Pinpoint the cell where the given text exists, returning its [X, Y] midpoint coordinate. 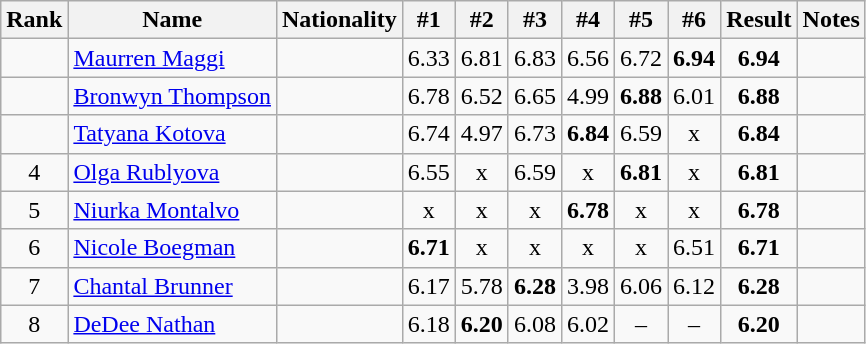
Chantal Brunner [172, 286]
6.12 [694, 286]
6.52 [482, 96]
#2 [482, 20]
Bronwyn Thompson [172, 96]
6.65 [534, 96]
6.72 [640, 58]
#5 [640, 20]
6.83 [534, 58]
#4 [588, 20]
Niurka Montalvo [172, 210]
Tatyana Kotova [172, 134]
6.18 [428, 324]
5 [34, 210]
4.99 [588, 96]
6.55 [428, 172]
#6 [694, 20]
6.74 [428, 134]
Maurren Maggi [172, 58]
#3 [534, 20]
Olga Rublyova [172, 172]
6.73 [534, 134]
6.51 [694, 248]
Name [172, 20]
4 [34, 172]
DeDee Nathan [172, 324]
6.08 [534, 324]
6.06 [640, 286]
6.33 [428, 58]
Rank [34, 20]
Nationality [339, 20]
5.78 [482, 286]
#1 [428, 20]
7 [34, 286]
6.02 [588, 324]
Nicole Boegman [172, 248]
6.01 [694, 96]
Result [759, 20]
4.97 [482, 134]
Notes [831, 20]
3.98 [588, 286]
8 [34, 324]
6 [34, 248]
6.56 [588, 58]
6.17 [428, 286]
